Return the [x, y] coordinate for the center point of the cell that contains the specified text.  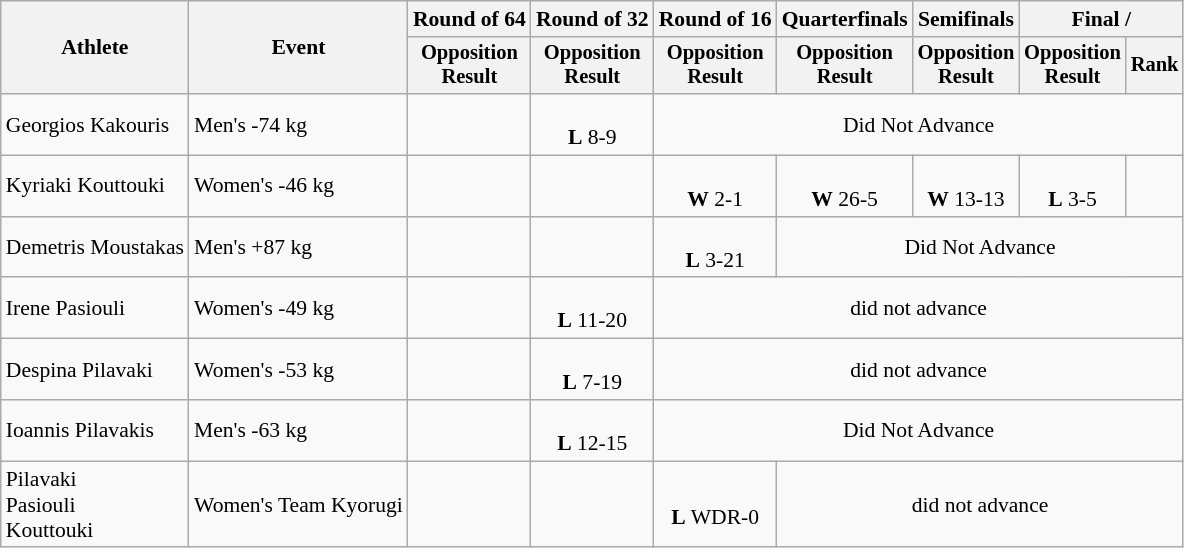
W 26-5 [845, 186]
Irene Pasiouli [95, 308]
Round of 32 [592, 19]
L 3-21 [716, 248]
Women's -53 kg [298, 370]
Event [298, 48]
Georgios Kakouris [95, 124]
Women's Team Kyorugi [298, 504]
L 7-19 [592, 370]
L 3-5 [1072, 186]
L 12-15 [592, 430]
Kyriaki Kouttouki [95, 186]
Despina Pilavaki [95, 370]
Men's +87 kg [298, 248]
Semifinals [966, 19]
Demetris Moustakas [95, 248]
W 13-13 [966, 186]
Men's -74 kg [298, 124]
PilavakiPasiouliKouttouki [95, 504]
Round of 64 [470, 19]
L 11-20 [592, 308]
Women's -46 kg [298, 186]
Final / [1101, 19]
Quarterfinals [845, 19]
Ioannis Pilavakis [95, 430]
Women's -49 kg [298, 308]
Rank [1155, 66]
Athlete [95, 48]
Round of 16 [716, 19]
Men's -63 kg [298, 430]
L WDR-0 [716, 504]
W 2-1 [716, 186]
L 8-9 [592, 124]
